Locate the cell with the specified text and output its (X, Y) center coordinate. 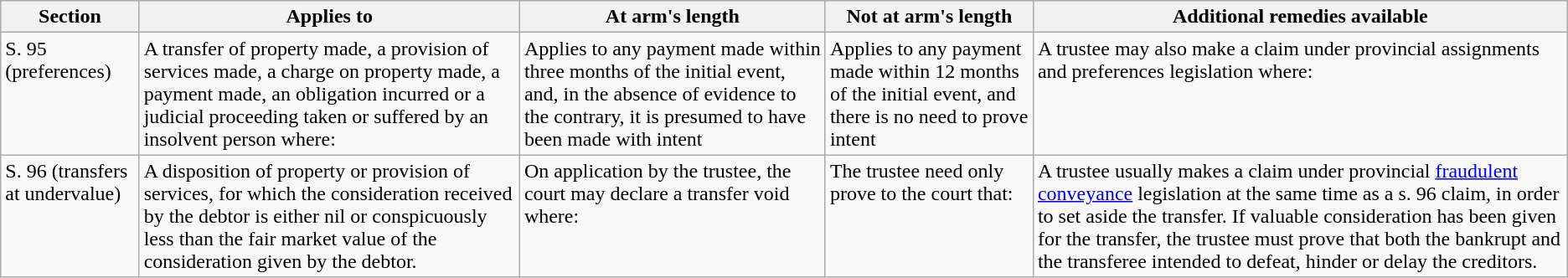
Additional remedies available (1300, 17)
Section (70, 17)
On application by the trustee, the court may declare a transfer void where: (672, 216)
S. 96 (transfers at undervalue) (70, 216)
Applies to (329, 17)
At arm's length (672, 17)
Not at arm's length (929, 17)
The trustee need only prove to the court that: (929, 216)
S. 95 (preferences) (70, 94)
Applies to any payment made within 12 months of the initial event, and there is no need to prove intent (929, 94)
A trustee may also make a claim under provincial assignments and preferences legislation where: (1300, 94)
